Pinpoint the cell where the given text exists, returning its (X, Y) midpoint coordinate. 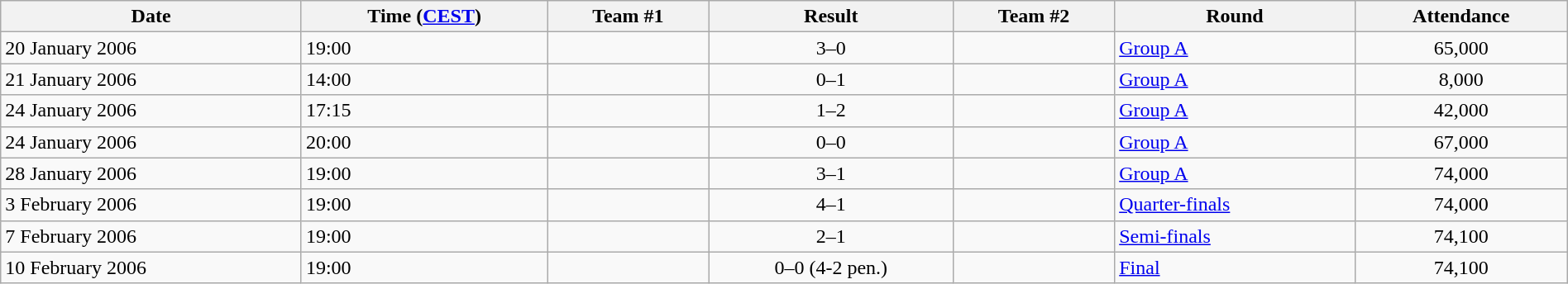
3 February 2006 (151, 205)
Date (151, 17)
20 January 2006 (151, 48)
28 January 2006 (151, 173)
3–0 (831, 48)
8,000 (1460, 79)
0–0 (831, 142)
1–2 (831, 111)
Result (831, 17)
7 February 2006 (151, 236)
Quarter-finals (1236, 205)
Team #2 (1034, 17)
21 January 2006 (151, 79)
Semi-finals (1236, 236)
3–1 (831, 173)
Attendance (1460, 17)
Final (1236, 267)
0–1 (831, 79)
0–0 (4-2 pen.) (831, 267)
14:00 (423, 79)
10 February 2006 (151, 267)
42,000 (1460, 111)
Time (CEST) (423, 17)
20:00 (423, 142)
Team #1 (629, 17)
67,000 (1460, 142)
17:15 (423, 111)
2–1 (831, 236)
65,000 (1460, 48)
4–1 (831, 205)
Round (1236, 17)
